Return the [x, y] coordinate for the center point of the cell that contains the specified text.  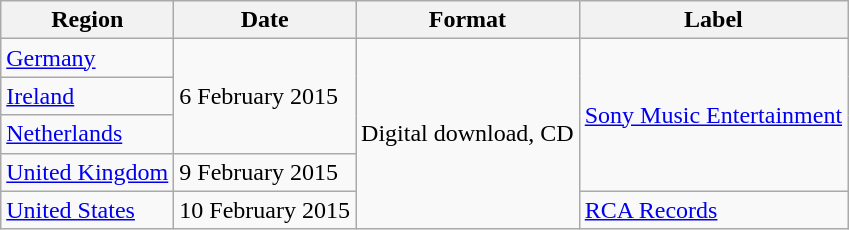
Netherlands [88, 134]
United Kingdom [88, 172]
Region [88, 20]
10 February 2015 [265, 210]
Sony Music Entertainment [713, 115]
United States [88, 210]
Format [468, 20]
Germany [88, 58]
Date [265, 20]
RCA Records [713, 210]
Ireland [88, 96]
6 February 2015 [265, 96]
Digital download, CD [468, 134]
Label [713, 20]
9 February 2015 [265, 172]
